Provide the [x, y] coordinate of the cell's center where the given text is located.  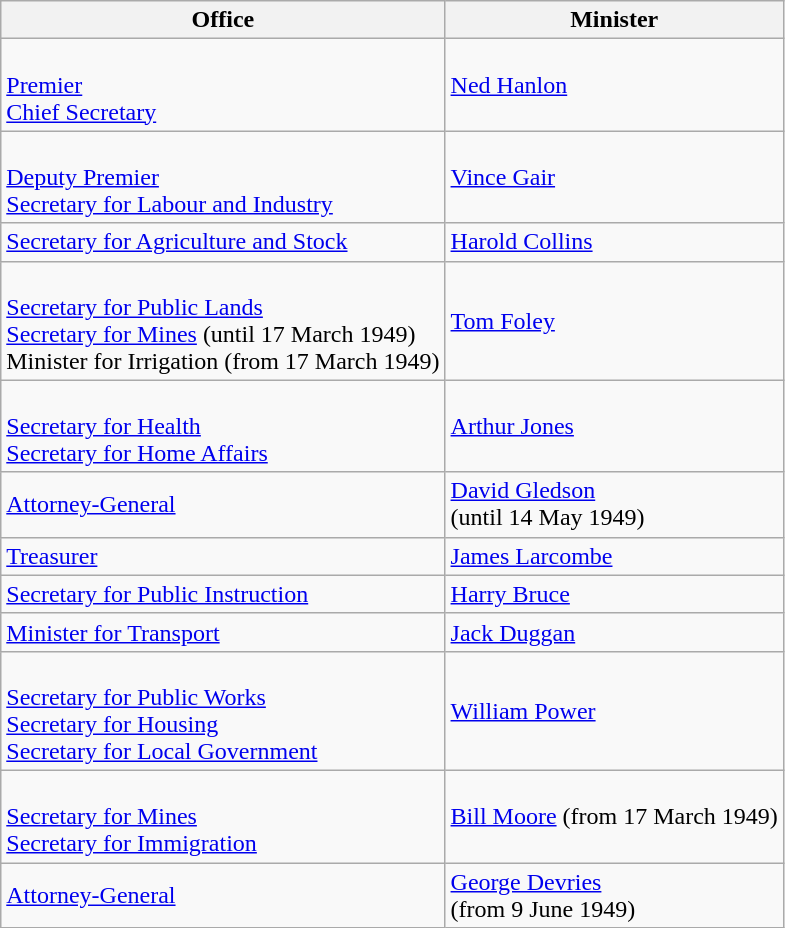
Tom Foley [614, 320]
Premier Chief Secretary [223, 85]
William Power [614, 710]
Office [223, 20]
Deputy Premier Secretary for Labour and Industry [223, 177]
Treasurer [223, 556]
Jack Duggan [614, 632]
Harry Bruce [614, 594]
Minister [614, 20]
Arthur Jones [614, 426]
Secretary for Public Lands Secretary for Mines (until 17 March 1949) Minister for Irrigation (from 17 March 1949) [223, 320]
Secretary for Mines Secretary for Immigration [223, 816]
Minister for Transport [223, 632]
Vince Gair [614, 177]
Secretary for Health Secretary for Home Affairs [223, 426]
Secretary for Public Works Secretary for Housing Secretary for Local Government [223, 710]
David Gledson(until 14 May 1949) [614, 504]
James Larcombe [614, 556]
Harold Collins [614, 242]
George Devries(from 9 June 1949) [614, 894]
Secretary for Agriculture and Stock [223, 242]
Secretary for Public Instruction [223, 594]
Ned Hanlon [614, 85]
Bill Moore (from 17 March 1949) [614, 816]
